Detect which cell encompasses the target text, then output its [x, y] center coordinate. 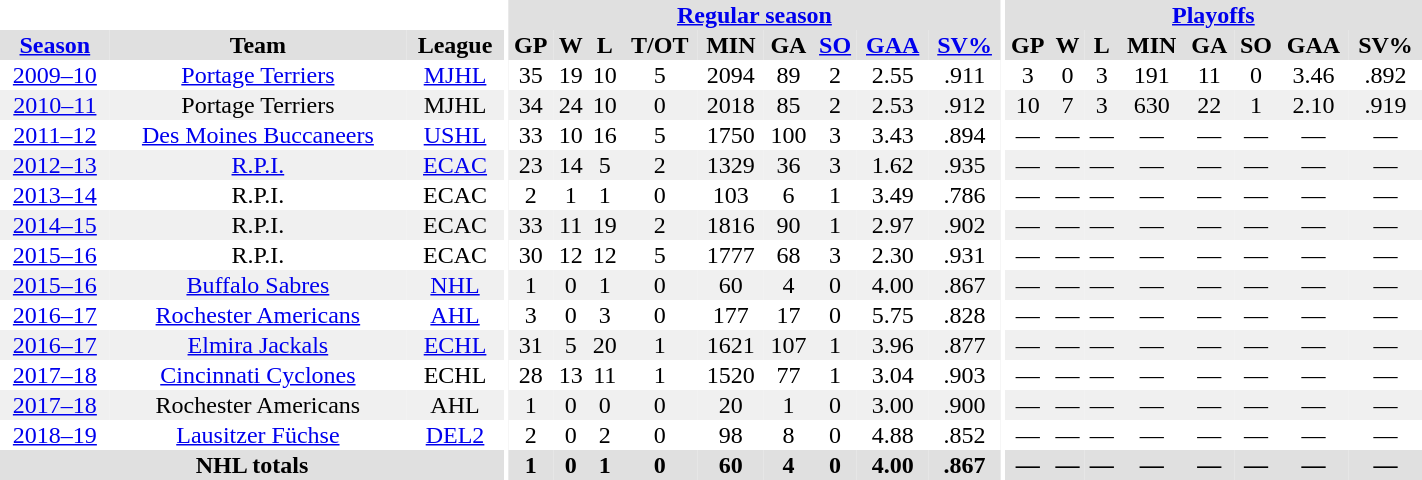
Playoffs [1214, 15]
2018–19 [55, 435]
1520 [731, 375]
Regular season [754, 15]
3.04 [892, 375]
24 [571, 105]
Season [55, 45]
.903 [964, 375]
100 [788, 135]
85 [788, 105]
2.10 [1314, 105]
2012–13 [55, 165]
1621 [731, 345]
1777 [731, 255]
1750 [731, 135]
Team [258, 45]
League [455, 45]
Des Moines Buccaneers [258, 135]
.852 [964, 435]
2014–15 [55, 225]
Buffalo Sabres [258, 285]
2.53 [892, 105]
3.49 [892, 195]
Lausitzer Füchse [258, 435]
103 [731, 195]
2010–11 [55, 105]
1329 [731, 165]
22 [1210, 105]
Cincinnati Cyclones [258, 375]
34 [531, 105]
23 [531, 165]
35 [531, 75]
.931 [964, 255]
13 [571, 375]
2.30 [892, 255]
98 [731, 435]
36 [788, 165]
191 [1152, 75]
31 [531, 345]
68 [788, 255]
30 [531, 255]
3.46 [1314, 75]
2013–14 [55, 195]
.902 [964, 225]
.911 [964, 75]
.828 [964, 315]
16 [605, 135]
2009–10 [55, 75]
7 [1068, 105]
17 [788, 315]
.786 [964, 195]
.919 [1386, 105]
3.96 [892, 345]
4.88 [892, 435]
3.00 [892, 405]
.900 [964, 405]
8 [788, 435]
NHL totals [252, 465]
Elmira Jackals [258, 345]
.935 [964, 165]
77 [788, 375]
14 [571, 165]
.892 [1386, 75]
T/OT [660, 45]
89 [788, 75]
2.55 [892, 75]
.912 [964, 105]
5.75 [892, 315]
630 [1152, 105]
2011–12 [55, 135]
2.97 [892, 225]
90 [788, 225]
NHL [455, 285]
6 [788, 195]
.894 [964, 135]
.877 [964, 345]
2018 [731, 105]
1816 [731, 225]
177 [731, 315]
1.62 [892, 165]
DEL2 [455, 435]
2094 [731, 75]
USHL [455, 135]
28 [531, 375]
3.43 [892, 135]
107 [788, 345]
